Extract the [X, Y] coordinate from the center of the cell holding the provided text.  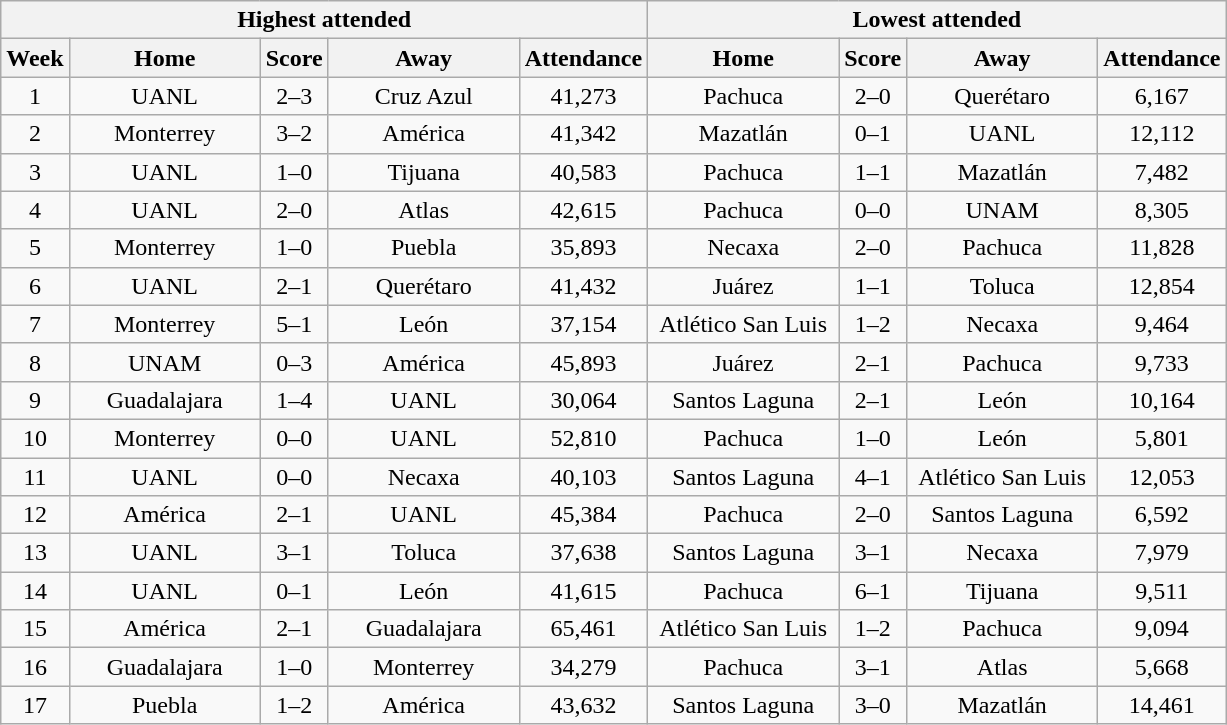
6,592 [1162, 515]
45,384 [583, 515]
17 [35, 705]
7,482 [1162, 172]
10,164 [1162, 400]
13 [35, 553]
14 [35, 591]
30,064 [583, 400]
5–1 [294, 324]
12,854 [1162, 286]
3 [35, 172]
8,305 [1162, 210]
6–1 [873, 591]
34,279 [583, 667]
35,893 [583, 248]
4 [35, 210]
41,273 [583, 96]
Lowest attended [937, 20]
6,167 [1162, 96]
15 [35, 629]
7,979 [1162, 553]
41,432 [583, 286]
1 [35, 96]
6 [35, 286]
12,112 [1162, 134]
40,103 [583, 477]
7 [35, 324]
5 [35, 248]
9,733 [1162, 362]
11 [35, 477]
1–4 [294, 400]
16 [35, 667]
42,615 [583, 210]
12 [35, 515]
9 [35, 400]
52,810 [583, 438]
8 [35, 362]
12,053 [1162, 477]
40,583 [583, 172]
Week [35, 58]
65,461 [583, 629]
11,828 [1162, 248]
5,668 [1162, 667]
14,461 [1162, 705]
37,638 [583, 553]
10 [35, 438]
2 [35, 134]
9,511 [1162, 591]
5,801 [1162, 438]
37,154 [583, 324]
Cruz Azul [424, 96]
43,632 [583, 705]
9,464 [1162, 324]
3–0 [873, 705]
Highest attended [324, 20]
45,893 [583, 362]
0–3 [294, 362]
9,094 [1162, 629]
2–3 [294, 96]
41,615 [583, 591]
4–1 [873, 477]
3–2 [294, 134]
41,342 [583, 134]
